Return the [x, y] coordinate for the center point of the cell that contains the specified text.  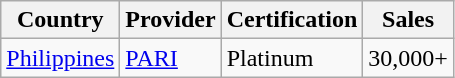
Provider [170, 20]
Platinum [292, 58]
Certification [292, 20]
Country [60, 20]
Sales [408, 20]
PARI [170, 58]
Philippines [60, 58]
30,000+ [408, 58]
